Extract the (X, Y) coordinate from the center of the cell holding the provided text.  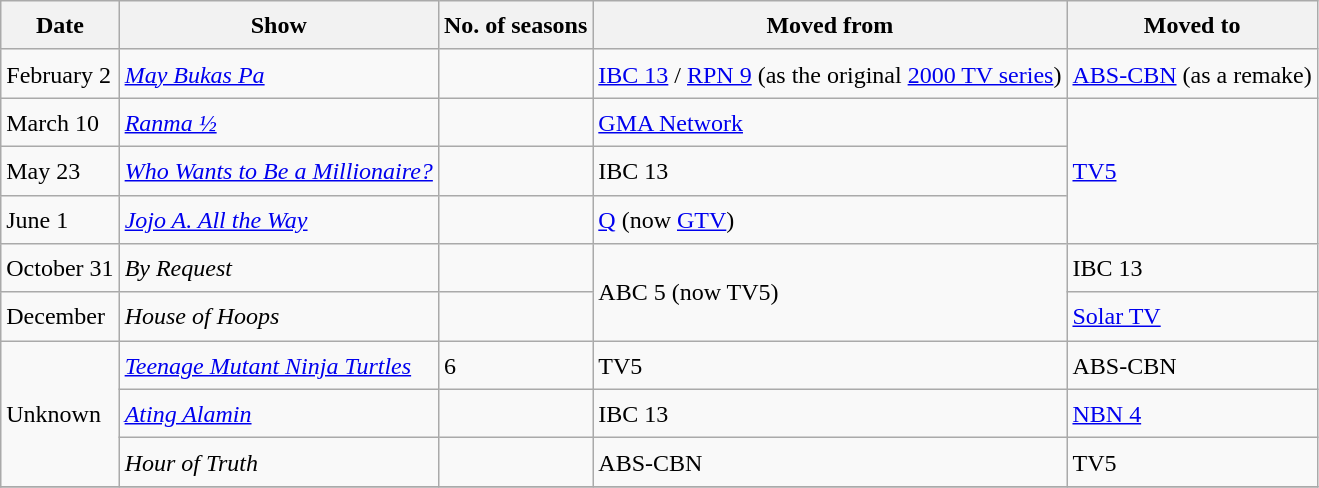
October 31 (60, 268)
February 2 (60, 74)
Who Wants to Be a Millionaire? (278, 170)
Date (60, 26)
Ranma ½ (278, 122)
GMA Network (830, 122)
March 10 (60, 122)
Hour of Truth (278, 462)
ABS-CBN (as a remake) (1192, 74)
By Request (278, 268)
Teenage Mutant Ninja Turtles (278, 366)
Q (now GTV) (830, 220)
June 1 (60, 220)
NBN 4 (1192, 414)
Moved from (830, 26)
Moved to (1192, 26)
Show (278, 26)
May 23 (60, 170)
House of Hoops (278, 316)
Ating Alamin (278, 414)
December (60, 316)
ABC 5 (now TV5) (830, 292)
Jojo A. All the Way (278, 220)
No. of seasons (515, 26)
IBC 13 / RPN 9 (as the original 2000 TV series) (830, 74)
6 (515, 366)
Unknown (60, 414)
May Bukas Pa (278, 74)
Solar TV (1192, 316)
